Locate the cell with the specified text and output its (x, y) center coordinate. 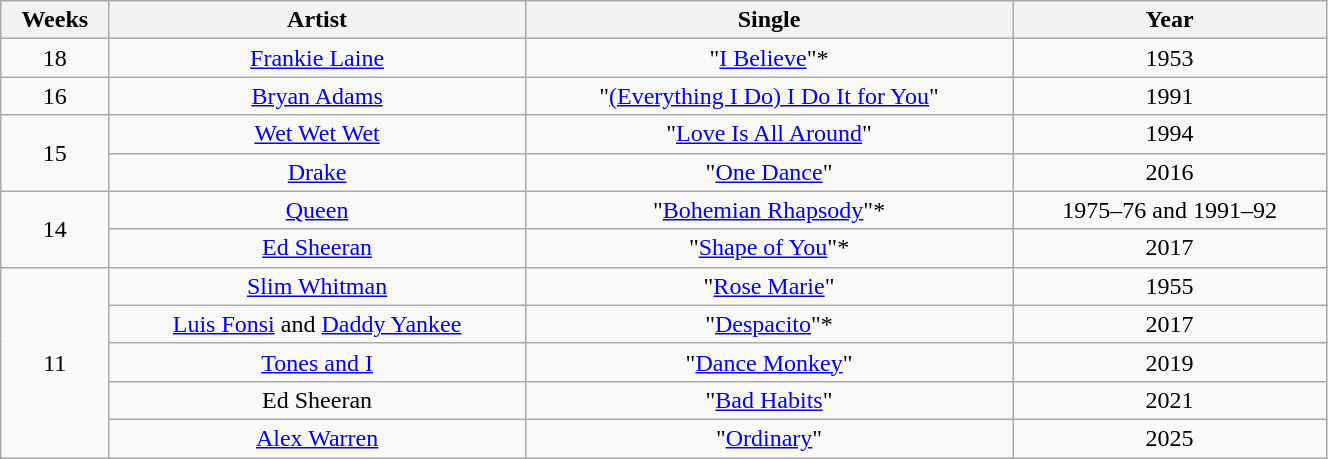
Single (768, 20)
Bryan Adams (318, 96)
1955 (1170, 286)
2019 (1170, 362)
Drake (318, 172)
"Ordinary" (768, 438)
2025 (1170, 438)
1994 (1170, 134)
Weeks (55, 20)
"Bad Habits" (768, 400)
18 (55, 58)
Wet Wet Wet (318, 134)
Tones and I (318, 362)
1991 (1170, 96)
Frankie Laine (318, 58)
"One Dance" (768, 172)
11 (55, 362)
15 (55, 153)
"Shape of You"* (768, 248)
Alex Warren (318, 438)
"I Believe"* (768, 58)
"(Everything I Do) I Do It for You" (768, 96)
2021 (1170, 400)
2016 (1170, 172)
"Dance Monkey" (768, 362)
1953 (1170, 58)
"Rose Marie" (768, 286)
"Love Is All Around" (768, 134)
Artist (318, 20)
Luis Fonsi and Daddy Yankee (318, 324)
"Bohemian Rhapsody"* (768, 210)
Year (1170, 20)
14 (55, 229)
Queen (318, 210)
16 (55, 96)
1975–76 and 1991–92 (1170, 210)
Slim Whitman (318, 286)
"Despacito"* (768, 324)
